Identify which cell holds the provided text, then report its (x, y) central coordinate. 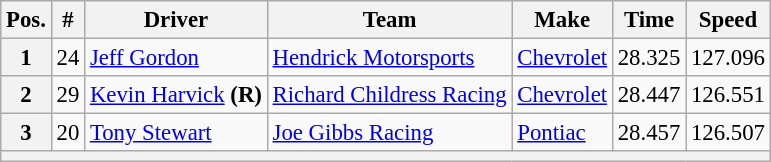
Joe Gibbs Racing (390, 133)
Pontiac (562, 133)
Speed (728, 20)
24 (68, 58)
20 (68, 133)
Hendrick Motorsports (390, 58)
28.325 (648, 58)
29 (68, 95)
Driver (176, 20)
2 (26, 95)
Jeff Gordon (176, 58)
28.457 (648, 133)
3 (26, 133)
Time (648, 20)
126.551 (728, 95)
# (68, 20)
Kevin Harvick (R) (176, 95)
Tony Stewart (176, 133)
Pos. (26, 20)
28.447 (648, 95)
Make (562, 20)
1 (26, 58)
Team (390, 20)
127.096 (728, 58)
126.507 (728, 133)
Richard Childress Racing (390, 95)
